Extract the (x, y) coordinate from the center of the cell holding the provided text.  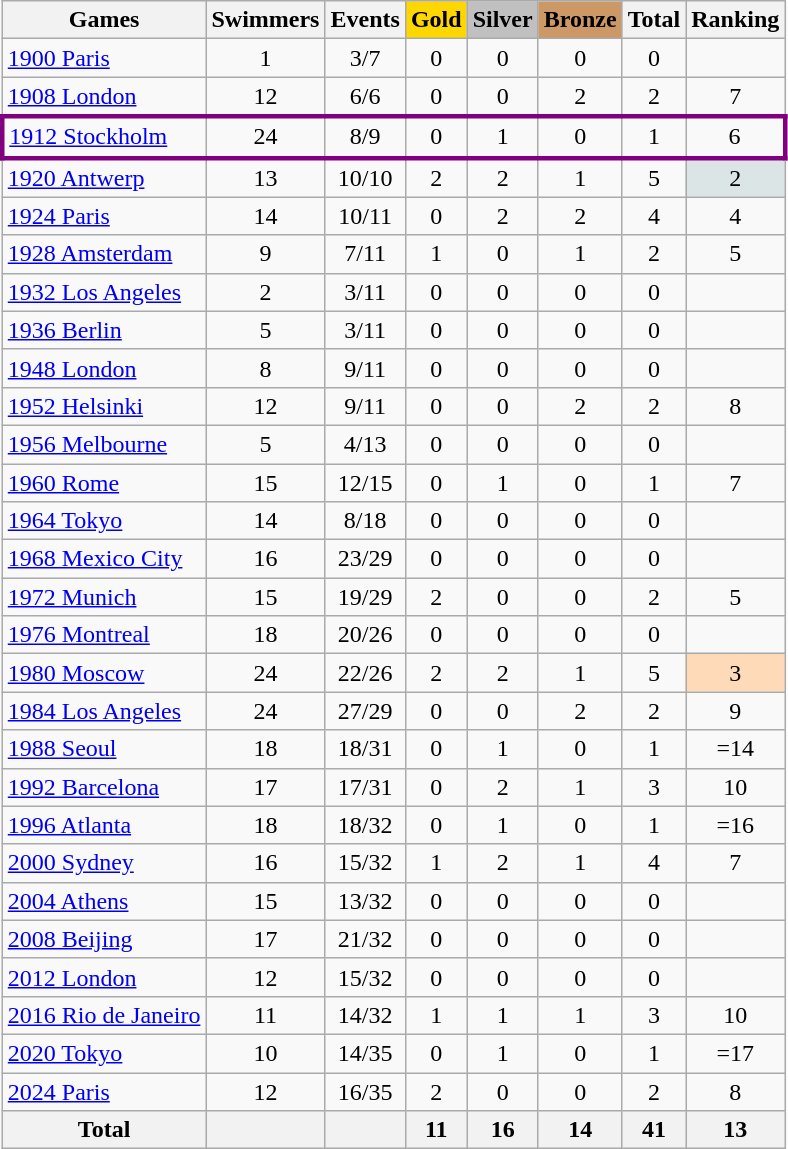
18/32 (365, 825)
1932 Los Angeles (104, 292)
Gold (436, 20)
2016 Rio de Janeiro (104, 1015)
13/32 (365, 901)
1972 Munich (104, 597)
14/35 (365, 1053)
1960 Rome (104, 483)
1976 Montreal (104, 635)
1948 London (104, 368)
1996 Atlanta (104, 825)
Events (365, 20)
Silver (502, 20)
Ranking (736, 20)
10/10 (365, 178)
14/32 (365, 1015)
8/9 (365, 136)
1952 Helsinki (104, 406)
Games (104, 20)
22/26 (365, 673)
Swimmers (266, 20)
1992 Barcelona (104, 787)
1908 London (104, 97)
=16 (736, 825)
1984 Los Angeles (104, 711)
=17 (736, 1053)
1924 Paris (104, 216)
1964 Tokyo (104, 521)
16/35 (365, 1091)
1988 Seoul (104, 749)
17/31 (365, 787)
18/31 (365, 749)
=14 (736, 749)
27/29 (365, 711)
2004 Athens (104, 901)
2024 Paris (104, 1091)
10/11 (365, 216)
1912 Stockholm (104, 136)
2008 Beijing (104, 939)
8/18 (365, 521)
19/29 (365, 597)
23/29 (365, 559)
3/7 (365, 58)
Bronze (580, 20)
6/6 (365, 97)
1968 Mexico City (104, 559)
41 (654, 1130)
2012 London (104, 977)
1920 Antwerp (104, 178)
1900 Paris (104, 58)
21/32 (365, 939)
12/15 (365, 483)
1956 Melbourne (104, 444)
1936 Berlin (104, 330)
4/13 (365, 444)
7/11 (365, 254)
20/26 (365, 635)
2020 Tokyo (104, 1053)
1980 Moscow (104, 673)
1928 Amsterdam (104, 254)
2000 Sydney (104, 863)
6 (736, 136)
